Identify which cell holds the provided text, then report its [X, Y] central coordinate. 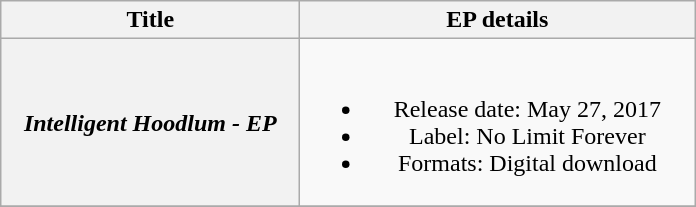
Release date: May 27, 2017Label: No Limit ForeverFormats: Digital download [498, 122]
Title [150, 20]
Intelligent Hoodlum - EP [150, 122]
EP details [498, 20]
